Capture the cell that displays the provided text and extract its (x, y) central coordinate. 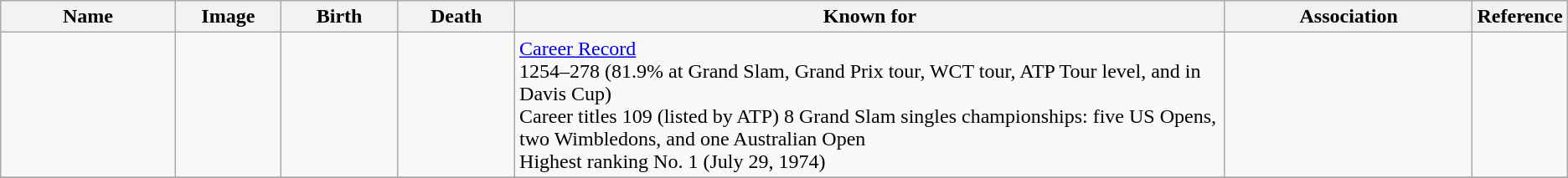
Known for (870, 17)
Death (456, 17)
Association (1349, 17)
Birth (338, 17)
Reference (1519, 17)
Image (228, 17)
Name (88, 17)
